Scan for the cell matching the given text and deliver its (X, Y) coordinate at center. 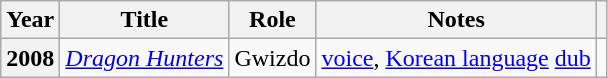
Title (144, 20)
2008 (30, 58)
Year (30, 20)
voice, Korean language dub (456, 58)
Notes (456, 20)
Gwizdo (272, 58)
Dragon Hunters (144, 58)
Role (272, 20)
